Capture the cell that displays the provided text and extract its [X, Y] central coordinate. 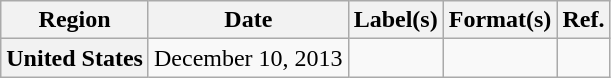
Region [75, 20]
Format(s) [500, 20]
United States [75, 58]
Label(s) [396, 20]
December 10, 2013 [248, 58]
Ref. [584, 20]
Date [248, 20]
